Determine the [x, y] coordinate at the center of the cell enclosing the given text.  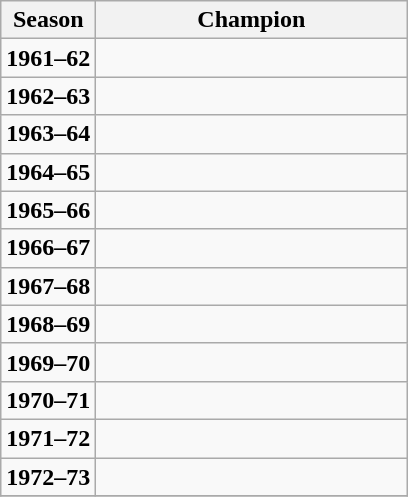
1962–63 [48, 96]
Champion [252, 20]
1970–71 [48, 400]
1967–68 [48, 286]
1968–69 [48, 324]
1965–66 [48, 210]
1966–67 [48, 248]
1971–72 [48, 438]
1972–73 [48, 477]
1963–64 [48, 134]
1969–70 [48, 362]
Season [48, 20]
1961–62 [48, 58]
1964–65 [48, 172]
